Provide the (x, y) coordinate of the cell's center where the given text is located.  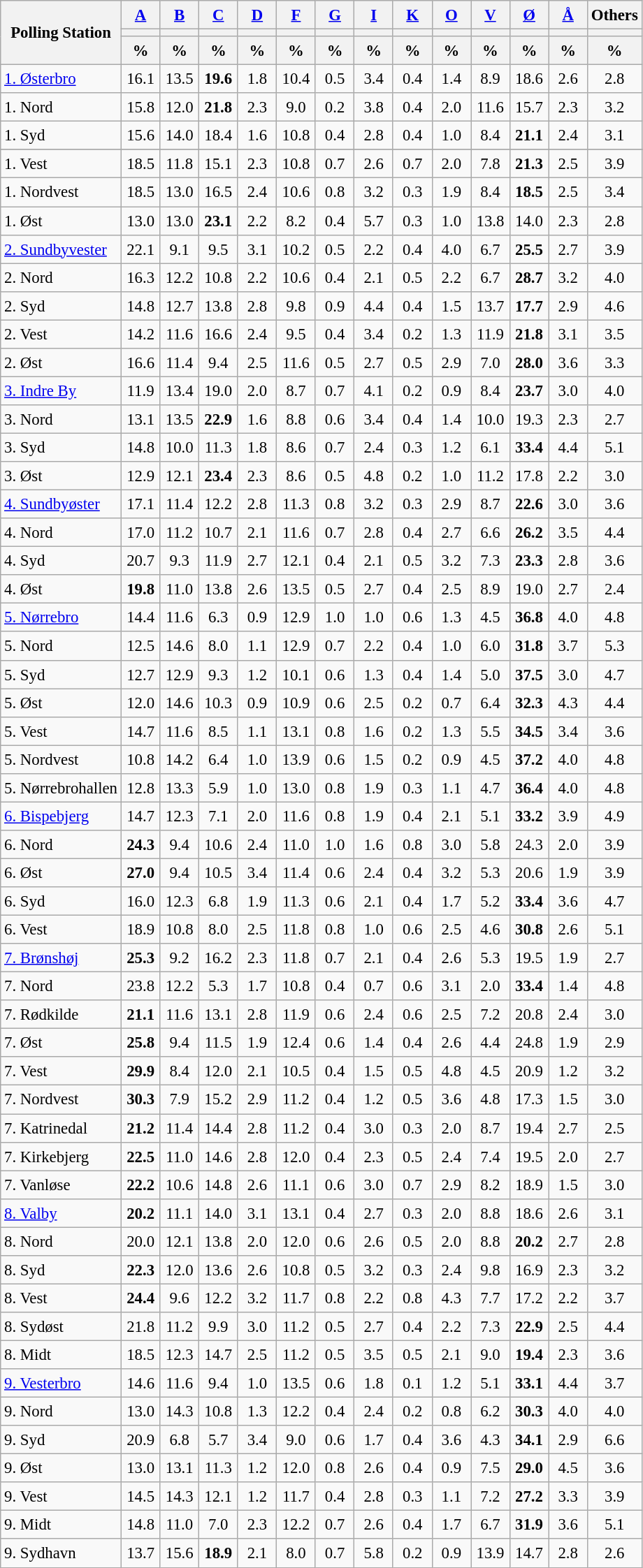
22.2 (140, 1185)
1. Østerbro (62, 80)
31.8 (529, 647)
27.2 (529, 1496)
37.2 (529, 760)
24.8 (529, 1043)
Å (568, 15)
25.8 (140, 1043)
6.0 (491, 647)
7.9 (180, 1099)
5.9 (218, 788)
16.3 (140, 278)
36.8 (529, 617)
10.7 (218, 532)
20.7 (140, 562)
9. Nord (62, 1412)
D (257, 15)
2. Nord (62, 278)
13.6 (218, 1270)
19.6 (218, 80)
16.0 (140, 901)
9. Midt (62, 1525)
5.0 (491, 675)
4. Sundbyøster (62, 504)
10.1 (296, 675)
A (140, 15)
8. Vest (62, 1298)
8. Sydøst (62, 1327)
15.8 (140, 108)
19.3 (529, 419)
12.8 (140, 788)
I (374, 15)
7. Nordvest (62, 1099)
1. Øst (62, 221)
4. Syd (62, 562)
0.1 (412, 1383)
12.5 (140, 647)
7. Vest (62, 1071)
15.2 (218, 1099)
O (451, 15)
34.1 (529, 1440)
7. Øst (62, 1043)
17.7 (529, 306)
6.3 (218, 617)
5. Nord (62, 647)
5. Nordvest (62, 760)
1. Vest (62, 163)
18.4 (218, 135)
7.5 (491, 1468)
29.9 (140, 1071)
4. Øst (62, 589)
6. Vest (62, 930)
30.8 (529, 930)
9. Sydhavn (62, 1553)
F (296, 15)
33.1 (529, 1383)
8. Syd (62, 1270)
8.5 (218, 731)
11.5 (218, 1043)
22.6 (529, 504)
14.5 (140, 1496)
4.1 (374, 391)
3. Syd (62, 447)
24.4 (140, 1298)
7.7 (491, 1298)
16.9 (529, 1270)
13.3 (180, 788)
28.7 (529, 278)
6. Bispebjerg (62, 816)
10.2 (296, 249)
9. Vest (62, 1496)
17.1 (140, 504)
25.5 (529, 249)
Ø (529, 15)
23.4 (218, 476)
22.5 (140, 1157)
20.8 (529, 1014)
5. Nørrebro (62, 617)
26.2 (529, 532)
8. Midt (62, 1355)
37.5 (529, 675)
9.6 (180, 1298)
6. Øst (62, 873)
10.4 (296, 80)
7.1 (218, 816)
32.3 (529, 703)
7. Vanløse (62, 1185)
Polling Station (62, 33)
2. Vest (62, 334)
17.3 (529, 1099)
23.8 (140, 986)
21.2 (140, 1129)
3. Indre By (62, 391)
10.3 (218, 703)
16.1 (140, 80)
10.9 (296, 703)
15.7 (529, 108)
36.4 (529, 788)
5. Vest (62, 731)
22.1 (140, 249)
13.4 (180, 391)
28.0 (529, 363)
7.8 (491, 163)
9. Øst (62, 1468)
23.1 (218, 221)
4.9 (614, 816)
23.3 (529, 562)
8. Nord (62, 1242)
16.5 (218, 193)
9.9 (218, 1327)
3.8 (374, 108)
21.3 (529, 163)
7. Brønshøj (62, 958)
15.1 (218, 163)
31.9 (529, 1525)
33.2 (529, 816)
6. Nord (62, 845)
17.2 (529, 1298)
6.1 (491, 447)
5.2 (491, 901)
1. Nord (62, 108)
19.8 (140, 589)
9. Syd (62, 1440)
5. Øst (62, 703)
34.5 (529, 731)
6.2 (491, 1412)
2. Sundbyvester (62, 249)
7. Rødkilde (62, 1014)
3. Øst (62, 476)
27.0 (140, 873)
17.0 (140, 532)
B (180, 15)
8. Valby (62, 1212)
K (412, 15)
16.2 (218, 958)
5.5 (491, 731)
1. Nordvest (62, 193)
9. Vesterbro (62, 1383)
V (491, 15)
29.0 (529, 1468)
7. Katrinedal (62, 1129)
7. Nord (62, 986)
9.1 (180, 249)
2. Syd (62, 306)
12.4 (296, 1043)
7.4 (491, 1157)
5. Nørrebrohallen (62, 788)
3. Nord (62, 419)
2. Øst (62, 363)
C (218, 15)
6. Syd (62, 901)
5. Syd (62, 675)
17.8 (529, 476)
4. Nord (62, 532)
G (335, 15)
22.3 (140, 1270)
Others (614, 15)
25.3 (140, 958)
20.6 (529, 873)
23.7 (529, 391)
1. Syd (62, 135)
7. Kirkebjerg (62, 1157)
20.0 (140, 1242)
9.2 (180, 958)
